Extract the (X, Y) coordinate from the center of the cell holding the provided text.  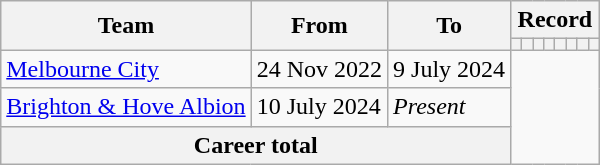
10 July 2024 (319, 107)
Brighton & Hove Albion (126, 107)
Present (450, 107)
From (319, 26)
Melbourne City (126, 69)
Team (126, 26)
Record (555, 20)
9 July 2024 (450, 69)
24 Nov 2022 (319, 69)
Career total (256, 145)
To (450, 26)
